Return the [x, y] coordinate for the center point of the cell that contains the specified text.  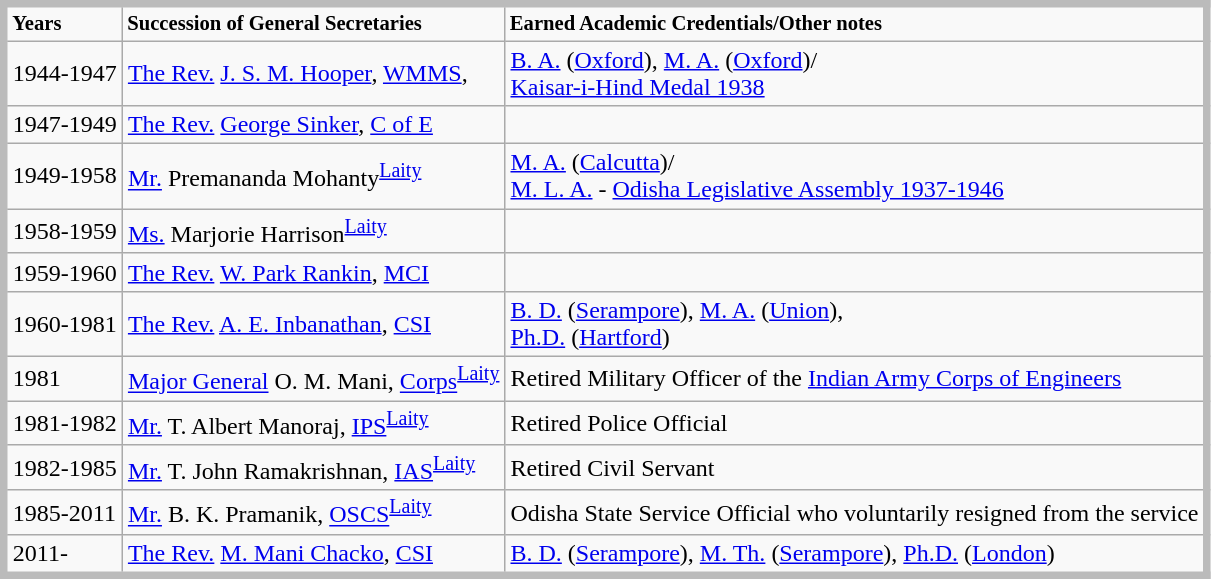
B. D. (Serampore), M. A. (Union), Ph.D. (Hartford) [856, 324]
Mr. Premananda MohantyLaity [314, 176]
Retired Police Official [856, 424]
Succession of General Secretaries [314, 22]
1959-1960 [63, 273]
1947-1949 [63, 125]
Retired Civil Servant [856, 468]
1960-1981 [63, 324]
Retired Military Officer of the Indian Army Corps of Engineers [856, 380]
1949-1958 [63, 176]
1981-1982 [63, 424]
Odisha State Service Official who voluntarily resigned from the service [856, 512]
Years [63, 22]
1985-2011 [63, 512]
The Rev. M. Mani Chacko, CSI [314, 556]
1958-1959 [63, 232]
1982-1985 [63, 468]
Mr. T. Albert Manoraj, IPSLaity [314, 424]
Mr. T. John Ramakrishnan, IASLaity [314, 468]
Major General O. M. Mani, CorpsLaity [314, 380]
M. A. (Calcutta)/M. L. A. - Odisha Legislative Assembly 1937-1946 [856, 176]
Ms. Marjorie HarrisonLaity [314, 232]
The Rev. A. E. Inbanathan, CSI [314, 324]
Mr. B. K. Pramanik, OSCSLaity [314, 512]
2011- [63, 556]
B. A. (Oxford), M. A. (Oxford)/Kaisar-i-Hind Medal 1938 [856, 74]
The Rev. W. Park Rankin, MCI [314, 273]
B. D. (Serampore), M. Th. (Serampore), Ph.D. (London) [856, 556]
1944-1947 [63, 74]
Earned Academic Credentials/Other notes [856, 22]
The Rev. George Sinker, C of E [314, 125]
The Rev. J. S. M. Hooper, WMMS, [314, 74]
1981 [63, 380]
